Extract the (X, Y) coordinate from the center of the cell holding the provided text.  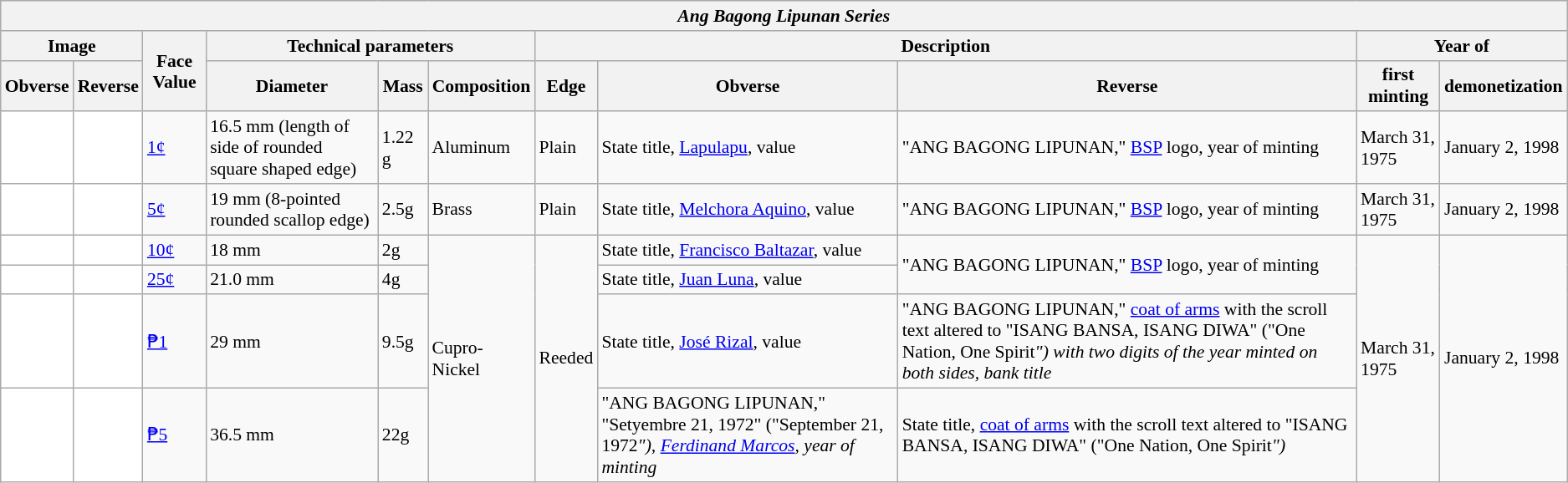
9.5g (403, 342)
State title, Melchora Aquino, value (748, 209)
22g (403, 435)
16.5 mm (length of side of rounded square shaped edge) (292, 149)
State title, Juan Luna, value (748, 280)
Image (72, 46)
2.5g (403, 209)
19 mm (8-pointed rounded scallop edge) (292, 209)
Edge (565, 85)
Technical parameters (370, 46)
Mass (403, 85)
₱1 (174, 342)
1¢ (174, 149)
demonetization (1504, 85)
State title, Lapulapu, value (748, 149)
first minting (1398, 85)
1.22 g (403, 149)
Diameter (292, 85)
21.0 mm (292, 280)
29 mm (292, 342)
"ANG BAGONG LIPUNAN," "Setyembre 21, 1972" ("September 21, 1972"), Ferdinand Marcos, year of minting (748, 435)
State title, José Rizal, value (748, 342)
Aluminum (482, 149)
18 mm (292, 250)
4g (403, 280)
36.5 mm (292, 435)
Cupro-Nickel (482, 358)
Composition (482, 85)
₱5 (174, 435)
5¢ (174, 209)
25¢ (174, 280)
10¢ (174, 250)
State title, Francisco Baltazar, value (748, 250)
State title, coat of arms with the scroll text altered to "ISANG BANSA, ISANG DIWA" ("One Nation, One Spirit") (1127, 435)
2g (403, 250)
Brass (482, 209)
Year of (1462, 46)
Description (945, 46)
Ang Bagong Lipunan Series (784, 16)
Reeded (565, 358)
Face Value (174, 72)
